Pinpoint the cell where the given text exists, returning its [X, Y] midpoint coordinate. 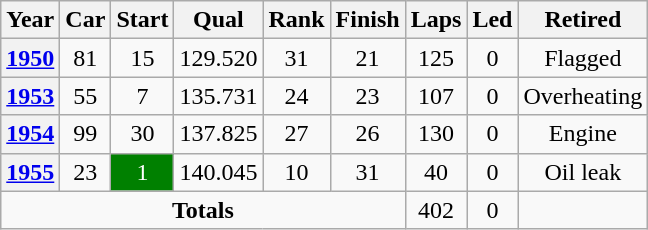
27 [296, 134]
21 [368, 58]
40 [436, 172]
1955 [30, 172]
Car [86, 20]
Laps [436, 20]
Retired [583, 20]
10 [296, 172]
24 [296, 96]
Engine [583, 134]
Year [30, 20]
Start [142, 20]
7 [142, 96]
1953 [30, 96]
125 [436, 58]
99 [86, 134]
135.731 [218, 96]
Led [492, 20]
Oil leak [583, 172]
55 [86, 96]
81 [86, 58]
30 [142, 134]
26 [368, 134]
1954 [30, 134]
140.045 [218, 172]
1 [142, 172]
Totals [203, 210]
Flagged [583, 58]
Rank [296, 20]
107 [436, 96]
Qual [218, 20]
Overheating [583, 96]
130 [436, 134]
402 [436, 210]
15 [142, 58]
Finish [368, 20]
137.825 [218, 134]
129.520 [218, 58]
1950 [30, 58]
